Capture the cell that displays the provided text and extract its [x, y] central coordinate. 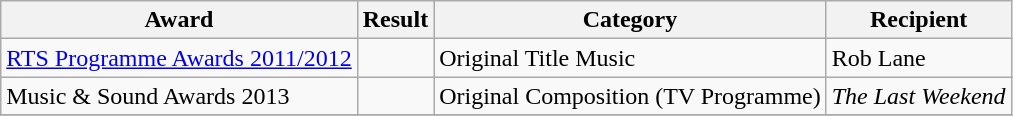
Category [630, 20]
Original Composition (TV Programme) [630, 96]
Recipient [918, 20]
Award [180, 20]
Original Title Music [630, 58]
Music & Sound Awards 2013 [180, 96]
The Last Weekend [918, 96]
RTS Programme Awards 2011/2012 [180, 58]
Rob Lane [918, 58]
Result [395, 20]
